For the text-containing cell, return its midpoint in (x, y) coordinate format. 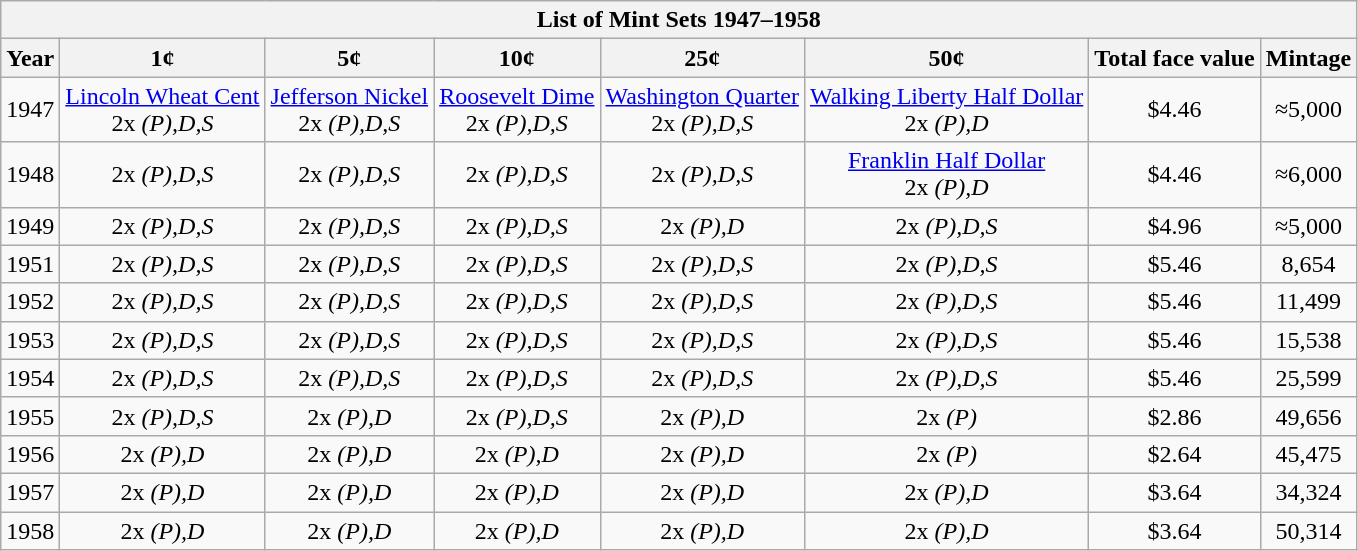
$4.96 (1174, 226)
1951 (30, 264)
1954 (30, 378)
49,656 (1308, 416)
1955 (30, 416)
Year (30, 58)
11,499 (1308, 302)
1949 (30, 226)
Walking Liberty Half Dollar2x (P),D (946, 110)
10¢ (517, 58)
8,654 (1308, 264)
45,475 (1308, 454)
$2.86 (1174, 416)
1¢ (162, 58)
1953 (30, 340)
5¢ (350, 58)
34,324 (1308, 492)
Washington Quarter2x (P),D,S (702, 110)
1956 (30, 454)
1948 (30, 174)
Jefferson Nickel2x (P),D,S (350, 110)
1958 (30, 531)
25¢ (702, 58)
Roosevelt Dime2x (P),D,S (517, 110)
50¢ (946, 58)
≈6,000 (1308, 174)
Lincoln Wheat Cent2x (P),D,S (162, 110)
50,314 (1308, 531)
Franklin Half Dollar2x (P),D (946, 174)
25,599 (1308, 378)
1947 (30, 110)
15,538 (1308, 340)
List of Mint Sets 1947–1958 (679, 20)
Total face value (1174, 58)
$2.64 (1174, 454)
1952 (30, 302)
Mintage (1308, 58)
1957 (30, 492)
